Provide the [X, Y] coordinate of the cell's center where the given text is located.  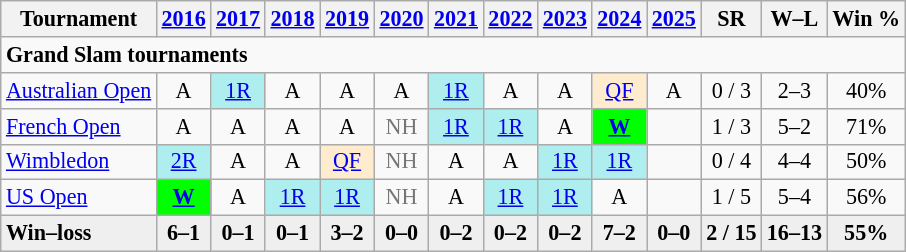
2016 [183, 18]
1 / 5 [732, 198]
2024 [619, 18]
2019 [347, 18]
2018 [292, 18]
6–1 [183, 233]
SR [732, 18]
2021 [456, 18]
2017 [238, 18]
7–2 [619, 233]
2–3 [795, 90]
Wimbledon [79, 162]
3–2 [347, 233]
71% [866, 126]
Win % [866, 18]
2R [183, 162]
2025 [674, 18]
5–4 [795, 198]
2020 [401, 18]
40% [866, 90]
1 / 3 [732, 126]
Win–loss [79, 233]
4–4 [795, 162]
5–2 [795, 126]
2 / 15 [732, 233]
50% [866, 162]
US Open [79, 198]
0 / 3 [732, 90]
Australian Open [79, 90]
W–L [795, 18]
56% [866, 198]
55% [866, 233]
2023 [565, 18]
French Open [79, 126]
0 / 4 [732, 162]
16–13 [795, 233]
Grand Slam tournaments [453, 54]
Tournament [79, 18]
2022 [510, 18]
